Extract the (X, Y) coordinate from the center of the cell holding the provided text.  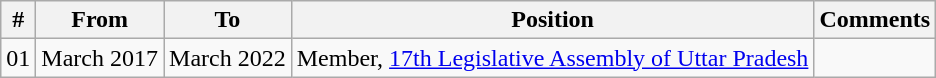
From (100, 20)
Position (552, 20)
Member, 17th Legislative Assembly of Uttar Pradesh (552, 58)
March 2022 (228, 58)
01 (18, 58)
March 2017 (100, 58)
Comments (875, 20)
To (228, 20)
# (18, 20)
